Return [X, Y] of the center of cell containing provided text 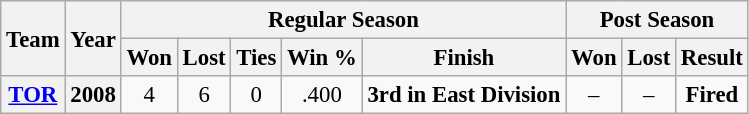
Result [712, 58]
Year [93, 38]
2008 [93, 95]
Ties [256, 58]
TOR [33, 95]
Win % [322, 58]
Finish [464, 58]
.400 [322, 95]
0 [256, 95]
6 [204, 95]
Fired [712, 95]
Team [33, 38]
Post Season [657, 20]
4 [149, 95]
3rd in East Division [464, 95]
Regular Season [344, 20]
